Locate the cell with the specified text and output its (X, Y) center coordinate. 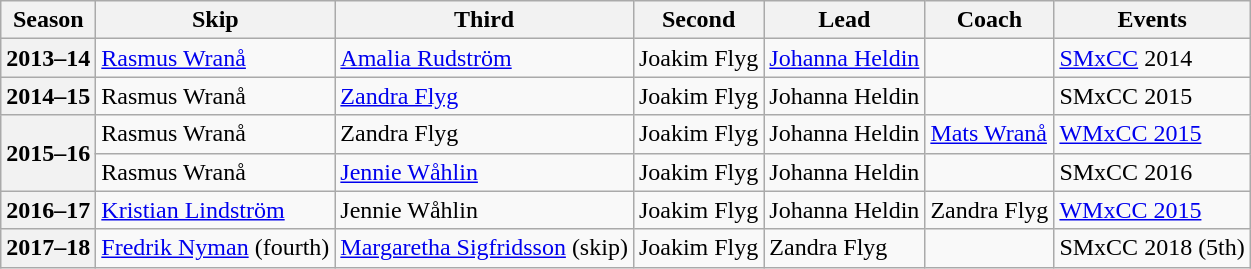
Amalia Rudström (484, 58)
Season (48, 20)
Lead (844, 20)
Kristian Lindström (216, 210)
2016–17 (48, 210)
Skip (216, 20)
Events (1152, 20)
SMxCC 2015 (1152, 96)
Fredrik Nyman (fourth) (216, 248)
Coach (990, 20)
SMxCC 2016 (1152, 172)
Second (698, 20)
2015–16 (48, 153)
SMxCC 2014 (1152, 58)
Third (484, 20)
Mats Wranå (990, 134)
SMxCC 2018 (5th) (1152, 248)
2013–14 (48, 58)
Margaretha Sigfridsson (skip) (484, 248)
2014–15 (48, 96)
2017–18 (48, 248)
